Capture the cell that displays the provided text and extract its (X, Y) central coordinate. 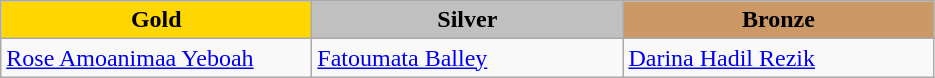
Gold (156, 20)
Bronze (778, 20)
Silver (468, 20)
Rose Amoanimaa Yeboah (156, 58)
Darina Hadil Rezik (778, 58)
Fatoumata Balley (468, 58)
